Provide the (x, y) coordinate of the cell's center where the given text is located.  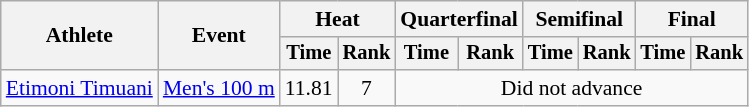
Heat (338, 19)
Etimoni Timuani (80, 88)
Athlete (80, 36)
Event (219, 36)
Men's 100 m (219, 88)
7 (367, 88)
Quarterfinal (459, 19)
Did not advance (572, 88)
11.81 (309, 88)
Final (691, 19)
Semifinal (579, 19)
